Output the [x, y] coordinate of the center of the cell containing the given text.  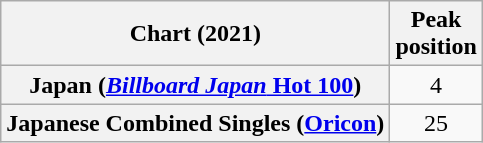
Peakposition [436, 34]
Japanese Combined Singles (Oricon) [196, 123]
Chart (2021) [196, 34]
Japan (Billboard Japan Hot 100) [196, 85]
4 [436, 85]
25 [436, 123]
